From the cell containing the given text, extract its center point as [X, Y] coordinate. 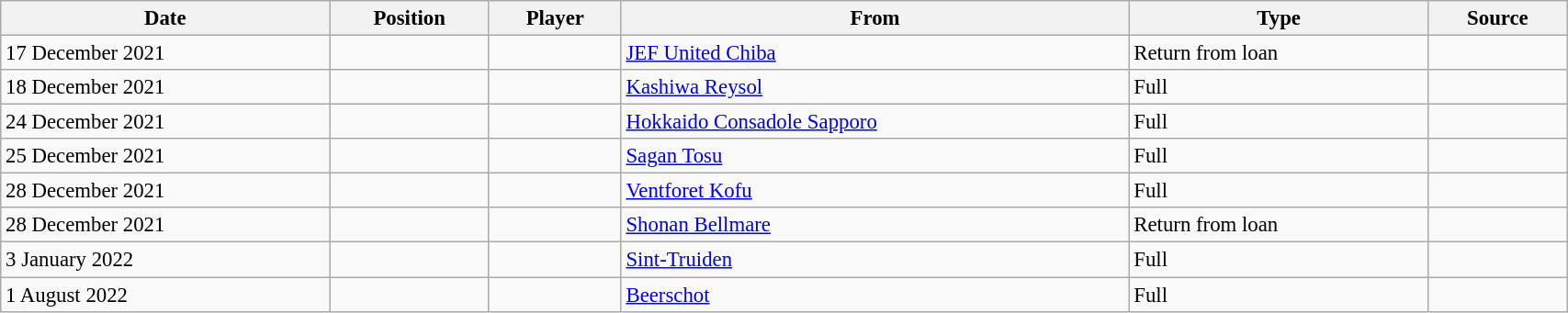
Sagan Tosu [874, 156]
Ventforet Kofu [874, 191]
Position [410, 18]
24 December 2021 [165, 122]
Shonan Bellmare [874, 225]
25 December 2021 [165, 156]
Hokkaido Consadole Sapporo [874, 122]
Beerschot [874, 295]
Kashiwa Reysol [874, 87]
Type [1279, 18]
3 January 2022 [165, 260]
17 December 2021 [165, 53]
18 December 2021 [165, 87]
1 August 2022 [165, 295]
Player [555, 18]
From [874, 18]
JEF United Chiba [874, 53]
Source [1497, 18]
Date [165, 18]
Sint-Truiden [874, 260]
